Return the [x, y] coordinate for the center point of the cell that contains the specified text.  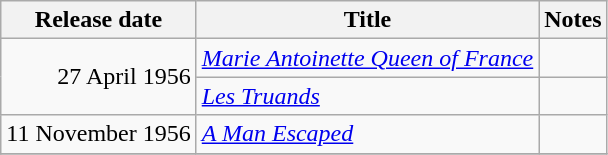
Notes [573, 20]
11 November 1956 [98, 134]
27 April 1956 [98, 77]
Les Truands [368, 96]
Marie Antoinette Queen of France [368, 58]
Release date [98, 20]
A Man Escaped [368, 134]
Title [368, 20]
